Pinpoint the cell where the given text exists, returning its [x, y] midpoint coordinate. 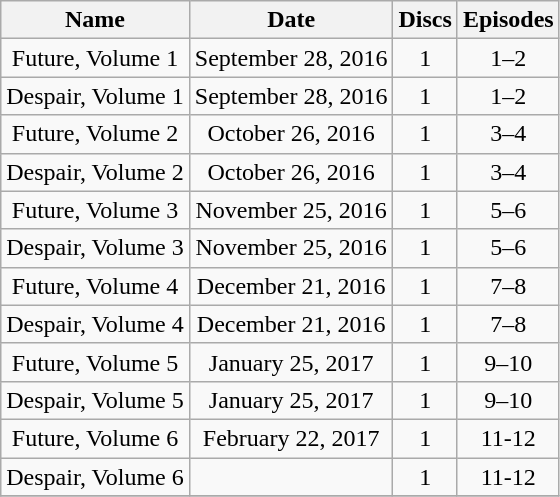
Discs [425, 20]
Date [291, 20]
Future, Volume 3 [96, 210]
Despair, Volume 1 [96, 96]
Episodes [508, 20]
Despair, Volume 2 [96, 172]
Future, Volume 1 [96, 58]
Despair, Volume 4 [96, 324]
Future, Volume 2 [96, 134]
February 22, 2017 [291, 438]
Future, Volume 5 [96, 362]
Name [96, 20]
Future, Volume 4 [96, 286]
Despair, Volume 5 [96, 400]
Future, Volume 6 [96, 438]
Despair, Volume 3 [96, 248]
Despair, Volume 6 [96, 477]
